Return the (X, Y) coordinate for the center point of the cell that contains the specified text.  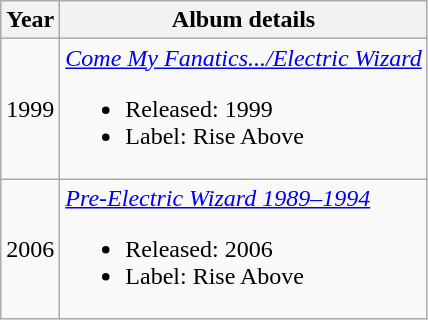
Album details (244, 20)
Pre-Electric Wizard 1989–1994Released: 2006Label: Rise Above (244, 249)
2006 (30, 249)
Come My Fanatics.../Electric WizardReleased: 1999Label: Rise Above (244, 109)
1999 (30, 109)
Year (30, 20)
